Detect which cell encompasses the target text, then output its (x, y) center coordinate. 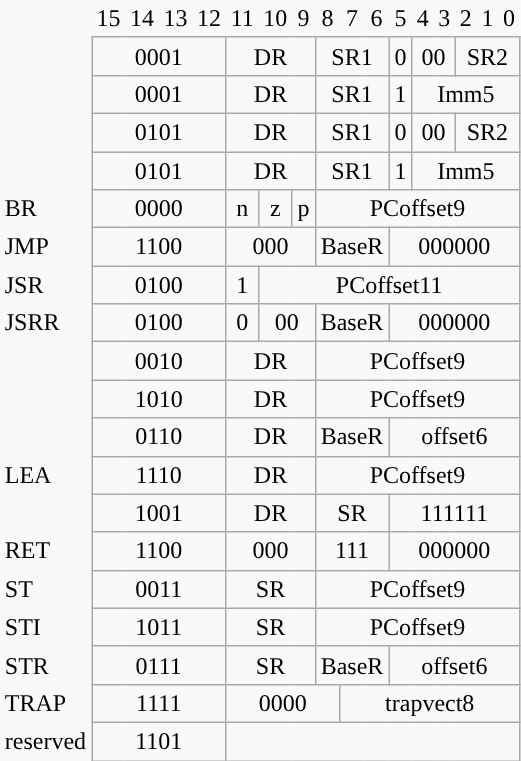
10 (276, 18)
1011 (159, 627)
12 (209, 18)
RET (46, 551)
8 (328, 18)
3 (445, 18)
6 (376, 18)
TRAP (46, 703)
0111 (159, 665)
11 (242, 18)
9 (304, 18)
111 (352, 551)
7 (352, 18)
15 (109, 18)
reserved (46, 741)
1101 (159, 741)
n (242, 209)
STI (46, 627)
13 (176, 18)
LEA (46, 475)
STR (46, 665)
1001 (159, 513)
14 (142, 18)
ST (46, 589)
1110 (159, 475)
0110 (159, 437)
JMP (46, 247)
JSRR (46, 323)
1010 (159, 399)
0010 (159, 361)
0011 (159, 589)
JSR (46, 285)
2 (466, 18)
5 (400, 18)
z (276, 209)
BR (46, 209)
4 (423, 18)
trapvect8 (430, 703)
111111 (454, 513)
p (304, 209)
1111 (159, 703)
PCoffset11 (390, 285)
